For the text-containing cell, return its midpoint in (X, Y) coordinate format. 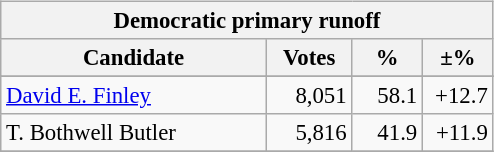
Democratic primary runoff (247, 21)
±% (458, 58)
+11.9 (458, 133)
T. Bothwell Butler (134, 133)
5,816 (309, 133)
58.1 (388, 96)
Candidate (134, 58)
41.9 (388, 133)
% (388, 58)
8,051 (309, 96)
Votes (309, 58)
+12.7 (458, 96)
David E. Finley (134, 96)
